For the text-containing cell, return its midpoint in (x, y) coordinate format. 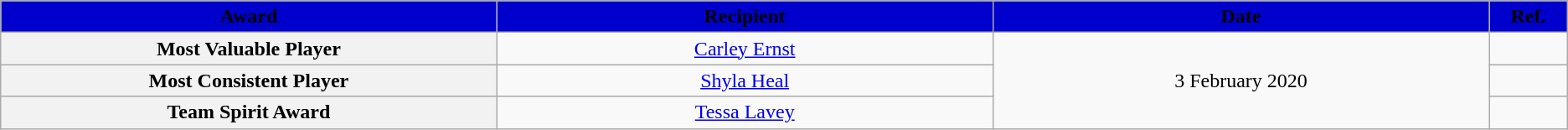
Team Spirit Award (249, 112)
Most Valuable Player (249, 49)
Recipient (745, 17)
Carley Ernst (745, 49)
Ref. (1529, 17)
Shyla Heal (745, 81)
Most Consistent Player (249, 81)
Date (1240, 17)
Award (249, 17)
Tessa Lavey (745, 112)
3 February 2020 (1240, 81)
